Output the (x, y) coordinate of the center of the cell containing the given text.  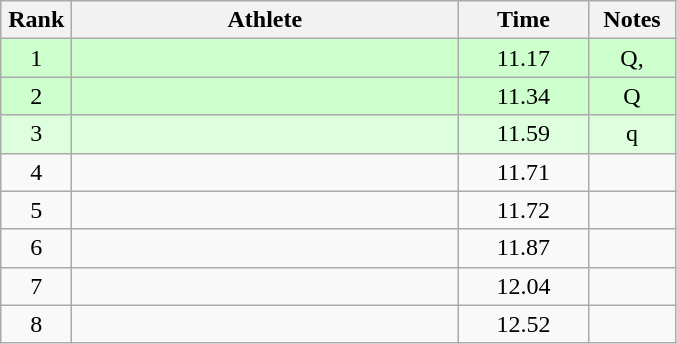
1 (36, 58)
7 (36, 286)
11.71 (524, 172)
Q (632, 96)
8 (36, 324)
11.34 (524, 96)
Q, (632, 58)
12.52 (524, 324)
3 (36, 134)
5 (36, 210)
2 (36, 96)
11.17 (524, 58)
4 (36, 172)
Athlete (265, 20)
11.87 (524, 248)
12.04 (524, 286)
q (632, 134)
11.59 (524, 134)
11.72 (524, 210)
Time (524, 20)
Rank (36, 20)
Notes (632, 20)
6 (36, 248)
